Detect which cell encompasses the target text, then output its [X, Y] center coordinate. 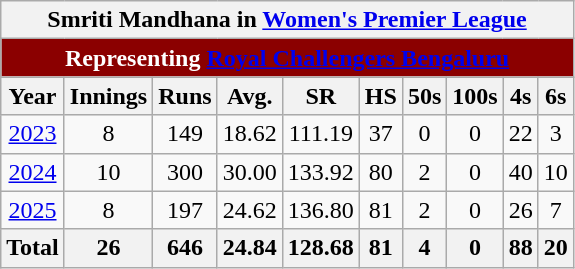
2024 [33, 172]
300 [185, 172]
Year [33, 96]
24.84 [250, 248]
30.00 [250, 172]
4 [424, 248]
133.92 [320, 172]
7 [556, 210]
18.62 [250, 134]
136.80 [320, 210]
80 [380, 172]
646 [185, 248]
Innings [108, 96]
22 [520, 134]
50s [424, 96]
Total [33, 248]
37 [380, 134]
Avg. [250, 96]
HS [380, 96]
2023 [33, 134]
24.62 [250, 210]
Representing Royal Challengers Bengaluru [288, 58]
2025 [33, 210]
20 [556, 248]
SR [320, 96]
3 [556, 134]
100s [475, 96]
6s [556, 96]
Smriti Mandhana in Women's Premier League [288, 20]
128.68 [320, 248]
197 [185, 210]
149 [185, 134]
111.19 [320, 134]
4s [520, 96]
Runs [185, 96]
40 [520, 172]
88 [520, 248]
